Identify which cell holds the provided text, then report its [X, Y] central coordinate. 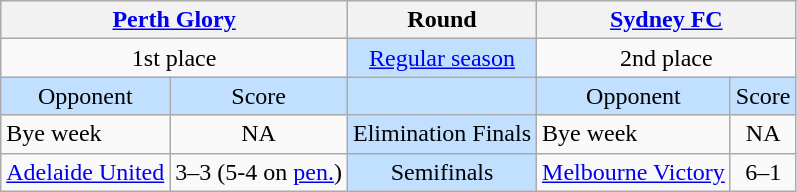
3–3 (5-4 on pen.) [259, 172]
Sydney FC [667, 20]
Elimination Finals [442, 134]
1st place [174, 58]
6–1 [763, 172]
2nd place [667, 58]
Round [442, 20]
Perth Glory [174, 20]
Adelaide United [86, 172]
Semifinals [442, 172]
Regular season [442, 58]
Melbourne Victory [634, 172]
